For the text-containing cell, return its midpoint in (x, y) coordinate format. 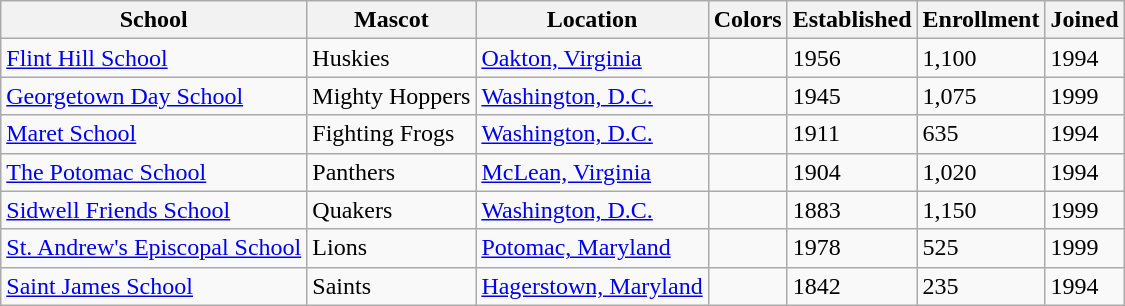
Flint Hill School (154, 58)
Joined (1084, 20)
Lions (392, 248)
235 (981, 286)
Panthers (392, 172)
Maret School (154, 134)
1842 (852, 286)
Enrollment (981, 20)
1911 (852, 134)
School (154, 20)
Georgetown Day School (154, 96)
1,020 (981, 172)
Fighting Frogs (392, 134)
1883 (852, 210)
635 (981, 134)
Saints (392, 286)
Mascot (392, 20)
1,075 (981, 96)
Huskies (392, 58)
Oakton, Virginia (592, 58)
McLean, Virginia (592, 172)
1956 (852, 58)
Location (592, 20)
Potomac, Maryland (592, 248)
525 (981, 248)
1,150 (981, 210)
1904 (852, 172)
Quakers (392, 210)
Saint James School (154, 286)
Sidwell Friends School (154, 210)
St. Andrew's Episcopal School (154, 248)
Established (852, 20)
Mighty Hoppers (392, 96)
1945 (852, 96)
The Potomac School (154, 172)
Hagerstown, Maryland (592, 286)
Colors (748, 20)
1,100 (981, 58)
1978 (852, 248)
